Return (x, y) of the center of cell containing provided text 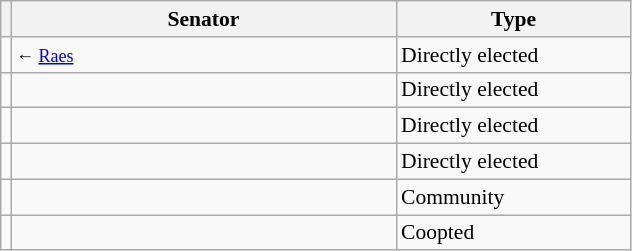
Senator (204, 19)
Type (514, 19)
Coopted (514, 233)
Community (514, 197)
← Raes (204, 55)
